Return the (X, Y) coordinate for the center point of the cell that contains the specified text.  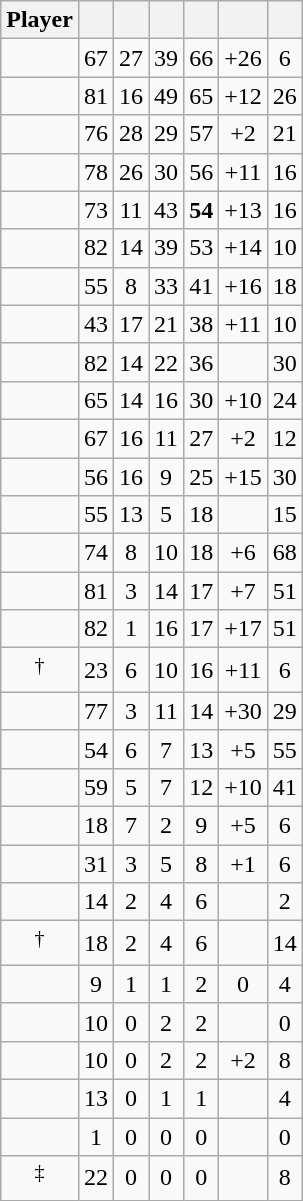
+7 (244, 591)
53 (202, 248)
78 (96, 172)
73 (96, 210)
+14 (244, 248)
38 (202, 324)
76 (96, 134)
+6 (244, 553)
23 (96, 670)
‡ (40, 1178)
31 (96, 864)
66 (202, 58)
68 (284, 553)
33 (166, 286)
+17 (244, 629)
Player (40, 20)
77 (96, 711)
+16 (244, 286)
+30 (244, 711)
15 (284, 515)
36 (202, 362)
+12 (244, 96)
74 (96, 553)
+26 (244, 58)
+13 (244, 210)
24 (284, 400)
+15 (244, 477)
49 (166, 96)
59 (96, 787)
28 (132, 134)
57 (202, 134)
25 (202, 477)
+1 (244, 864)
